From the cell containing the given text, extract its center point as [X, Y] coordinate. 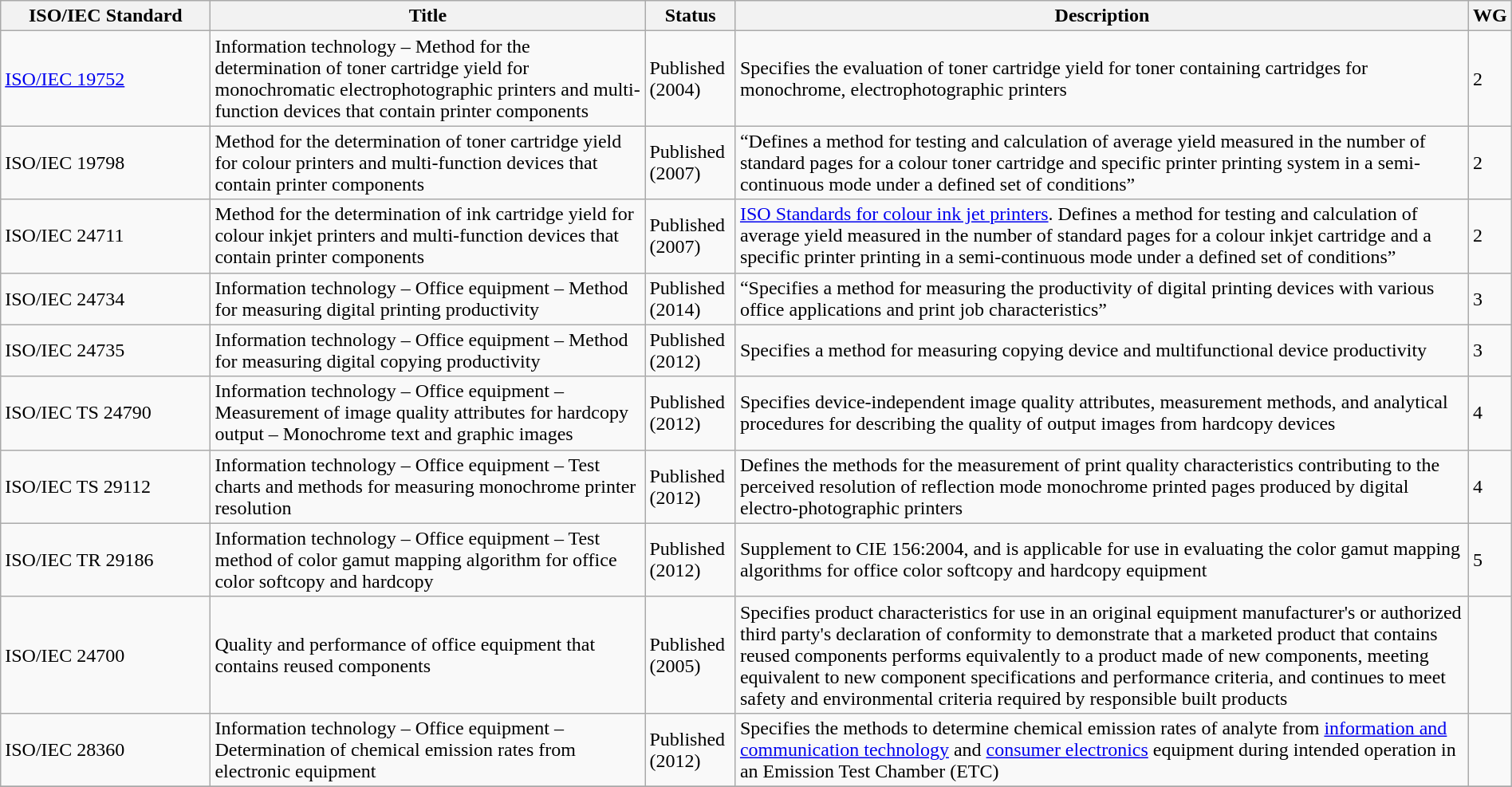
Information technology – Office equipment – Method for measuring digital printing productivity [427, 298]
Specifies a method for measuring copying device and multifunctional device productivity [1102, 351]
ISO/IEC 24735 [105, 351]
WG [1490, 16]
Published (2014) [691, 298]
Information technology – Office equipment – Test charts and methods for measuring monochrome printer resolution [427, 486]
ISO/IEC 19752 [105, 78]
Title [427, 16]
5 [1490, 560]
Method for the determination of ink cartridge yield for colour inkjet printers and multi-function devices that contain printer components [427, 236]
ISO/IEC Standard [105, 16]
ISO/IEC 24711 [105, 236]
Status [691, 16]
Specifies the evaluation of toner cartridge yield for toner containing cartridges for monochrome, electrophotographic printers [1102, 78]
ISO/IEC 28360 [105, 750]
Published (2005) [691, 655]
Published (2004) [691, 78]
ISO/IEC 24734 [105, 298]
ISO/IEC TS 24790 [105, 413]
Description [1102, 16]
“Specifies a method for measuring the productivity of digital printing devices with various office applications and print job characteristics” [1102, 298]
ISO/IEC TR 29186 [105, 560]
Method for the determination of toner cartridge yield for colour printers and multi-function devices that contain printer components [427, 163]
Information technology – Office equipment – Determination of chemical emission rates from electronic equipment [427, 750]
Quality and performance of office equipment that contains reused components [427, 655]
Information technology – Office equipment – Measurement of image quality attributes for hardcopy output – Monochrome text and graphic images [427, 413]
ISO/IEC 19798 [105, 163]
ISO/IEC TS 29112 [105, 486]
ISO/IEC 24700 [105, 655]
Information technology – Office equipment – Method for measuring digital copying productivity [427, 351]
Information technology – Office equipment – Test method of color gamut mapping algorithm for office color softcopy and hardcopy [427, 560]
